Extract the [x, y] coordinate from the center of the cell holding the provided text.  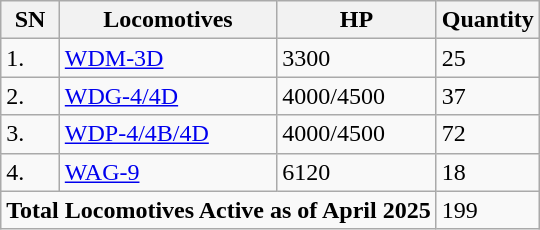
4. [30, 172]
WDP-4/4B/4D [168, 134]
WDM-3D [168, 58]
Total Locomotives Active as of April 2025 [218, 210]
WDG-4/4D [168, 96]
37 [488, 96]
199 [488, 210]
Quantity [488, 20]
6120 [357, 172]
3. [30, 134]
SN [30, 20]
Locomotives [168, 20]
2. [30, 96]
3300 [357, 58]
72 [488, 134]
18 [488, 172]
HP [357, 20]
1. [30, 58]
25 [488, 58]
WAG-9 [168, 172]
